Scan for the cell matching the given text and deliver its (x, y) coordinate at center. 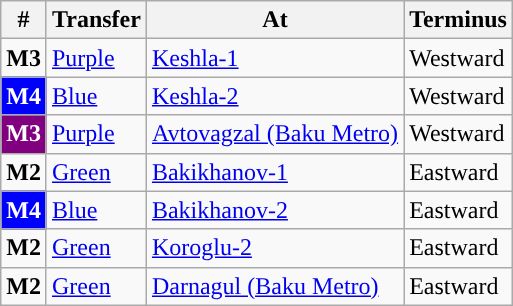
# (24, 20)
Keshla-2 (274, 96)
Keshla-1 (274, 58)
Transfer (96, 20)
Bakikhanov-2 (274, 210)
Koroglu-2 (274, 248)
Terminus (458, 20)
Bakikhanov-1 (274, 172)
Darnagul (Baku Metro) (274, 286)
Avtovagzal (Baku Metro) (274, 134)
At (274, 20)
